Search for the cell housing the specified text and yield its [X, Y] center coordinate. 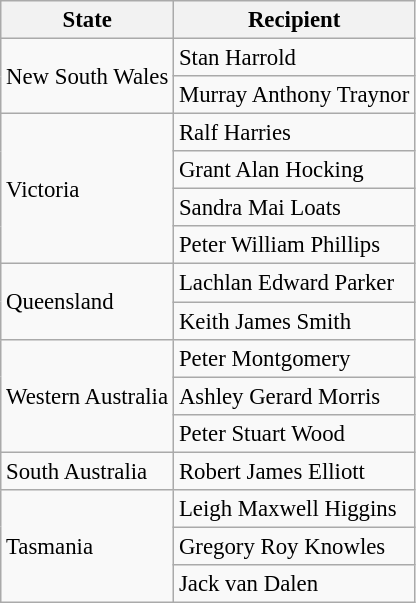
Peter Stuart Wood [294, 433]
Leigh Maxwell Higgins [294, 509]
Recipient [294, 20]
Ralf Harries [294, 133]
Western Australia [88, 396]
Murray Anthony Traynor [294, 95]
Robert James Elliott [294, 471]
Keith James Smith [294, 321]
Gregory Roy Knowles [294, 546]
Stan Harrold [294, 58]
Ashley Gerard Morris [294, 396]
Lachlan Edward Parker [294, 283]
Grant Alan Hocking [294, 170]
South Australia [88, 471]
New South Wales [88, 76]
Peter William Phillips [294, 245]
Victoria [88, 189]
Peter Montgomery [294, 358]
Queensland [88, 302]
Tasmania [88, 546]
State [88, 20]
Sandra Mai Loats [294, 208]
Jack van Dalen [294, 584]
